Identify which cell holds the provided text, then report its (X, Y) central coordinate. 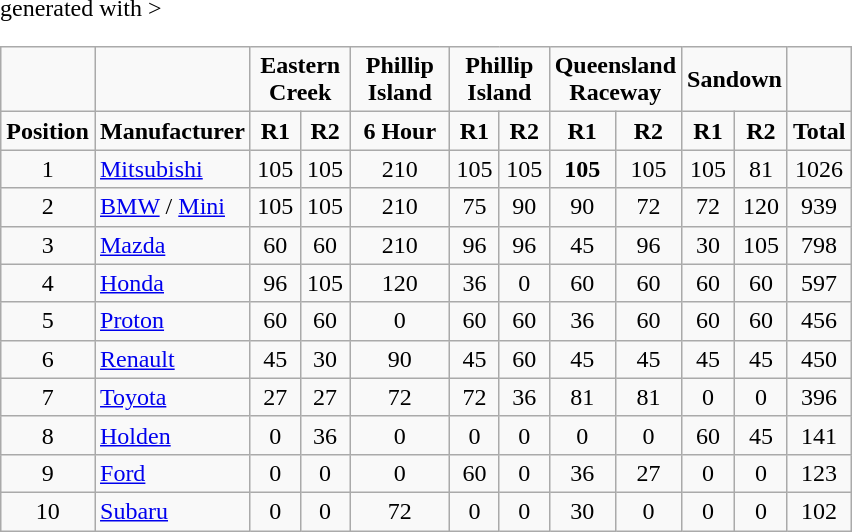
BMW / Mini (172, 207)
Eastern Creek (300, 80)
1 (48, 169)
Sandown (735, 80)
450 (819, 359)
Honda (172, 283)
Manufacturer (172, 131)
Queensland Raceway (615, 80)
Mazda (172, 245)
456 (819, 321)
396 (819, 397)
Proton (172, 321)
6 Hour (400, 131)
Mitsubishi (172, 169)
Total (819, 131)
5 (48, 321)
Renault (172, 359)
1026 (819, 169)
Position (48, 131)
9 (48, 473)
Subaru (172, 511)
3 (48, 245)
123 (819, 473)
10 (48, 511)
75 (475, 207)
Toyota (172, 397)
Holden (172, 435)
939 (819, 207)
798 (819, 245)
6 (48, 359)
Ford (172, 473)
102 (819, 511)
4 (48, 283)
141 (819, 435)
8 (48, 435)
2 (48, 207)
7 (48, 397)
597 (819, 283)
